From the cell containing the given text, extract its center point as [X, Y] coordinate. 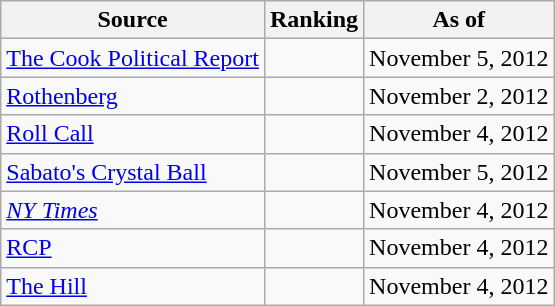
Sabato's Crystal Ball [133, 172]
Source [133, 20]
RCP [133, 248]
Ranking [314, 20]
Rothenberg [133, 96]
As of [459, 20]
The Hill [133, 286]
NY Times [133, 210]
November 2, 2012 [459, 96]
Roll Call [133, 134]
The Cook Political Report [133, 58]
